Search for the cell housing the specified text and yield its [x, y] center coordinate. 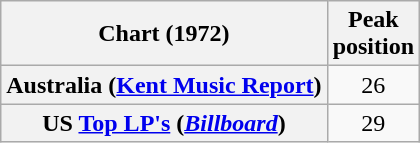
29 [373, 123]
Peakposition [373, 34]
US Top LP's (Billboard) [164, 123]
Australia (Kent Music Report) [164, 85]
Chart (1972) [164, 34]
26 [373, 85]
